Return (X, Y) of the center of cell containing provided text 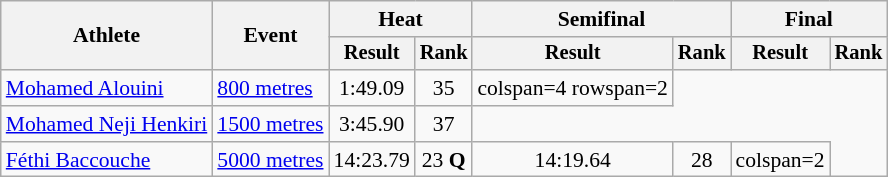
37 (444, 124)
800 metres (270, 88)
Event (270, 36)
Final (810, 19)
1500 metres (270, 124)
Semifinal (601, 19)
35 (444, 88)
1:49.09 (372, 88)
Mohamed Neji Henkiri (107, 124)
3:45.90 (372, 124)
Athlete (107, 36)
Mohamed Alouini (107, 88)
colspan=4 rowspan=2 (572, 88)
Heat (401, 19)
